For the text-containing cell, return its midpoint in [X, Y] coordinate format. 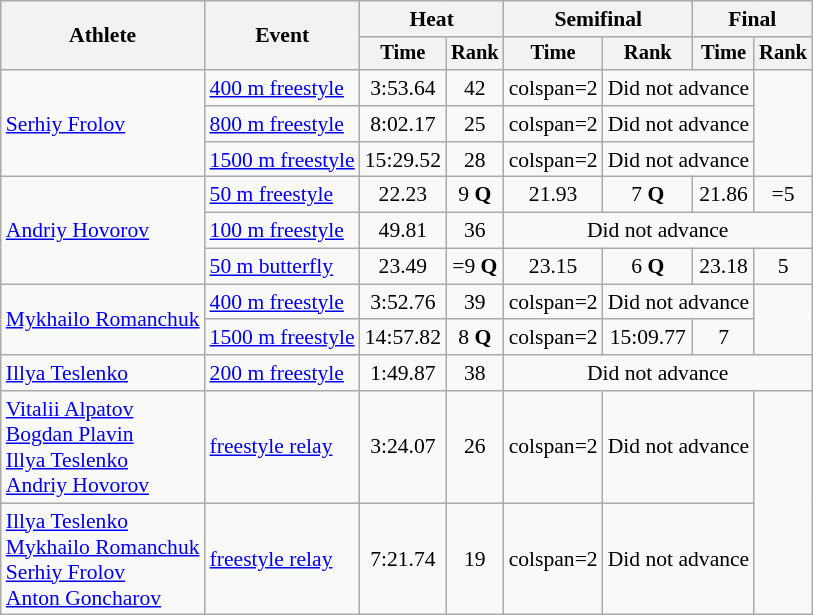
200 m freestyle [282, 373]
=9 Q [475, 267]
Event [282, 36]
8 Q [475, 338]
50 m freestyle [282, 195]
38 [475, 373]
3:24.07 [403, 447]
Mykhailo Romanchuk [103, 320]
23.18 [724, 267]
14:57.82 [403, 338]
7:21.74 [403, 559]
15:09.77 [648, 338]
7 Q [648, 195]
800 m freestyle [282, 124]
39 [475, 302]
3:52.76 [403, 302]
3:53.64 [403, 88]
1:49.87 [403, 373]
19 [475, 559]
5 [783, 267]
Serhiy Frolov [103, 124]
Semifinal [598, 19]
26 [475, 447]
Illya Teslenko [103, 373]
Athlete [103, 36]
23.15 [554, 267]
42 [475, 88]
Final [752, 19]
50 m butterfly [282, 267]
21.86 [724, 195]
=5 [783, 195]
Heat [432, 19]
21.93 [554, 195]
28 [475, 160]
Illya TeslenkoMykhailo RomanchukSerhiy FrolovAnton Goncharov [103, 559]
36 [475, 231]
25 [475, 124]
6 Q [648, 267]
100 m freestyle [282, 231]
7 [724, 338]
49.81 [403, 231]
23.49 [403, 267]
Andriy Hovorov [103, 230]
9 Q [475, 195]
15:29.52 [403, 160]
8:02.17 [403, 124]
22.23 [403, 195]
Vitalii AlpatovBogdan PlavinIllya TeslenkoAndriy Hovorov [103, 447]
